Return the [x, y] coordinate for the center point of the cell that contains the specified text.  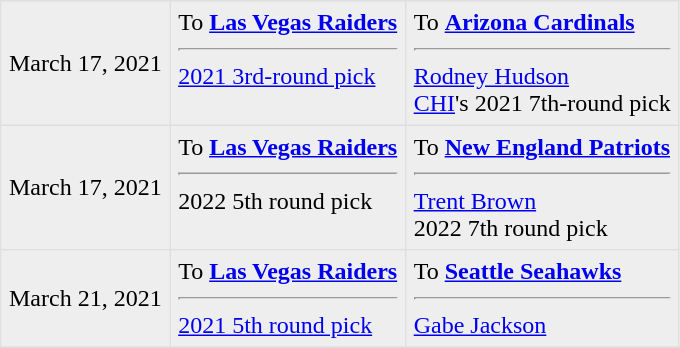
To Arizona CardinalsRodney Hudson CHI's 2021 7th-round pick [542, 63]
March 21, 2021 [86, 299]
To New England PatriotsTrent Brown 2022 7th round pick [542, 187]
To Las Vegas Raiders2022 5th round pick [288, 187]
To Seattle SeahawksGabe Jackson [542, 299]
To Las Vegas Raiders2021 3rd-round pick [288, 63]
To Las Vegas Raiders2021 5th round pick [288, 299]
